Search for the cell housing the specified text and yield its (x, y) center coordinate. 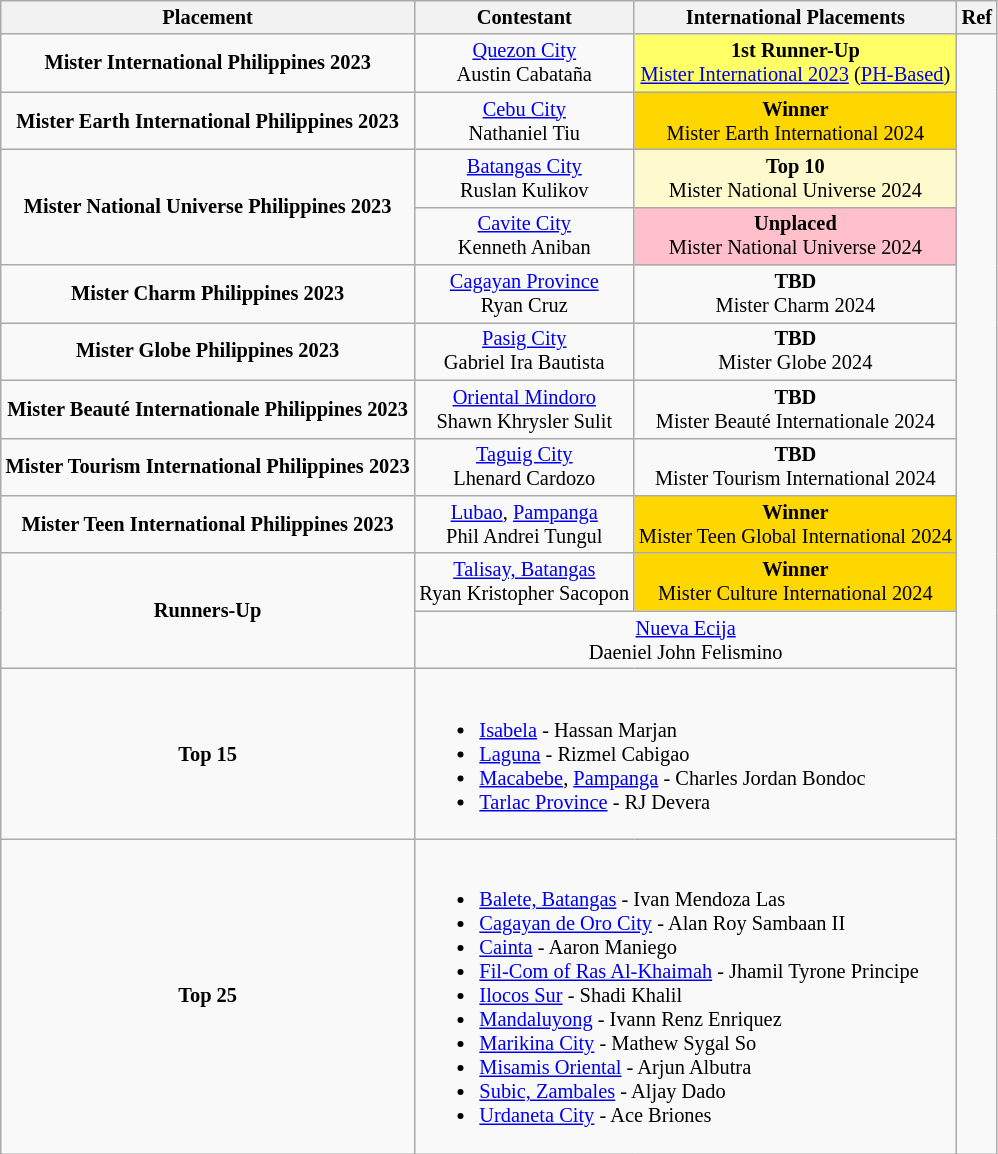
TBDMister Globe 2024 (796, 351)
Batangas CityRuslan Kulikov (525, 178)
TBDMister Beauté Internationale 2024 (796, 409)
Runners-Up (208, 610)
Nueva EcijaDaeniel John Felismino (686, 640)
WinnerMister Culture International 2024 (796, 582)
Pasig CityGabriel Ira Bautista (525, 351)
TBDMister Charm 2024 (796, 294)
Cebu CityNathaniel Tiu (525, 121)
Ref (977, 17)
Mister Tourism International Philippines 2023 (208, 467)
Top 25 (208, 996)
Oriental MindoroShawn Khrysler Sulit (525, 409)
International Placements (796, 17)
TBDMister Tourism International 2024 (796, 467)
WinnerMister Earth International 2024 (796, 121)
Mister Globe Philippines 2023 (208, 351)
Cagayan ProvinceRyan Cruz (525, 294)
Cavite CityKenneth Aniban (525, 236)
Top 10Mister National Universe 2024 (796, 178)
Mister Charm Philippines 2023 (208, 294)
Mister Beauté Internationale Philippines 2023 (208, 409)
Talisay, BatangasRyan Kristopher Sacopon (525, 582)
Quezon CityAustin Cabataña (525, 63)
Mister International Philippines 2023 (208, 63)
1st Runner-UpMister International 2023 (PH-Based) (796, 63)
Taguig CityLhenard Cardozo (525, 467)
Isabela - Hassan MarjanLaguna - Rizmel CabigaoMacabebe, Pampanga - Charles Jordan BondocTarlac Province - RJ Devera (686, 753)
WinnerMister Teen Global International 2024 (796, 524)
Mister Earth International Philippines 2023 (208, 121)
Top 15 (208, 753)
UnplacedMister National Universe 2024 (796, 236)
Placement (208, 17)
Mister National Universe Philippines 2023 (208, 206)
Lubao, PampangaPhil Andrei Tungul (525, 524)
Contestant (525, 17)
Mister Teen International Philippines 2023 (208, 524)
